Search for the cell housing the specified text and yield its [X, Y] center coordinate. 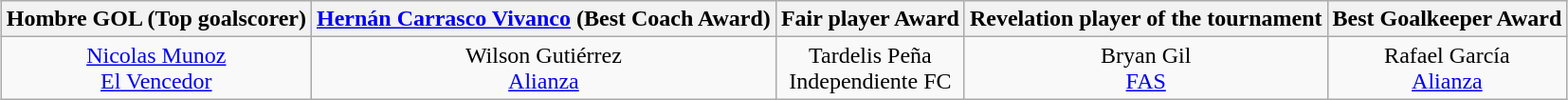
Revelation player of the tournament [1145, 19]
Tardelis Peña Independiente FC [870, 69]
Rafael García Alianza [1447, 69]
Best Goalkeeper Award [1447, 19]
Bryan Gil FAS [1145, 69]
Hernán Carrasco Vivanco (Best Coach Award) [543, 19]
Fair player Award [870, 19]
Nicolas Munoz El Vencedor [155, 69]
Hombre GOL (Top goalscorer) [155, 19]
Wilson Gutiérrez Alianza [543, 69]
